Return [X, Y] of the center of cell containing provided text 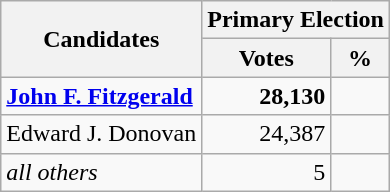
John F. Fitzgerald [102, 96]
% [360, 58]
Edward J. Donovan [102, 134]
24,387 [266, 134]
all others [102, 172]
Primary Election [296, 20]
Candidates [102, 39]
Votes [266, 58]
5 [266, 172]
28,130 [266, 96]
